Return (x, y) of the center of cell containing provided text 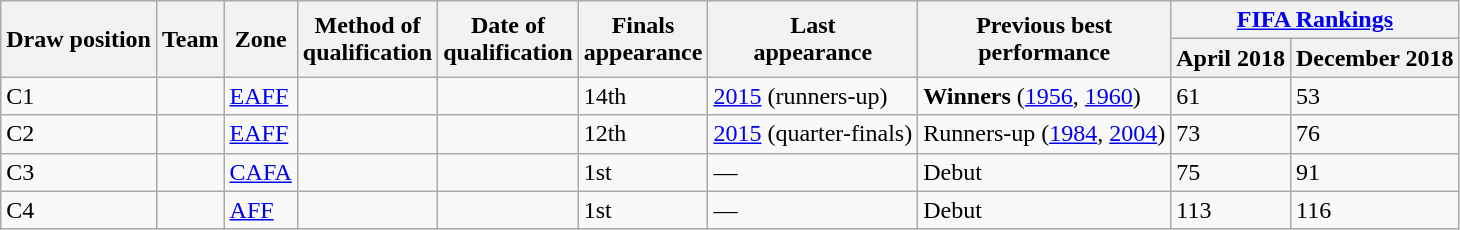
2015 (runners-up) (813, 96)
December 2018 (1374, 58)
75 (1231, 172)
Previous bestperformance (1044, 39)
Date ofqualification (508, 39)
Finalsappearance (643, 39)
April 2018 (1231, 58)
C2 (79, 134)
Team (190, 39)
116 (1374, 210)
Runners-up (1984, 2004) (1044, 134)
Winners (1956, 1960) (1044, 96)
53 (1374, 96)
113 (1231, 210)
Zone (260, 39)
FIFA Rankings (1315, 20)
C3 (79, 172)
C4 (79, 210)
CAFA (260, 172)
Draw position (79, 39)
73 (1231, 134)
12th (643, 134)
91 (1374, 172)
AFF (260, 210)
Lastappearance (813, 39)
C1 (79, 96)
Method ofqualification (367, 39)
2015 (quarter-finals) (813, 134)
61 (1231, 96)
14th (643, 96)
76 (1374, 134)
